Extract the [X, Y] coordinate from the center of the cell holding the provided text.  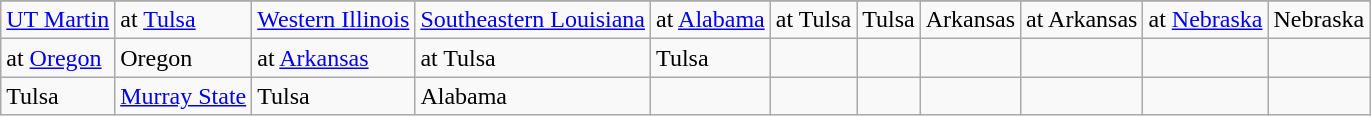
Western Illinois [334, 20]
Nebraska [1319, 20]
UT Martin [58, 20]
Murray State [184, 96]
Southeastern Louisiana [533, 20]
at Oregon [58, 58]
at Alabama [711, 20]
at Nebraska [1206, 20]
Oregon [184, 58]
Alabama [533, 96]
Arkansas [970, 20]
